From the cell containing the given text, extract its center point as (x, y) coordinate. 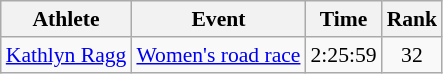
2:25:59 (344, 55)
Athlete (66, 19)
Event (218, 19)
Women's road race (218, 55)
Kathlyn Ragg (66, 55)
Rank (412, 19)
32 (412, 55)
Time (344, 19)
